Scan for the cell matching the given text and deliver its [x, y] coordinate at center. 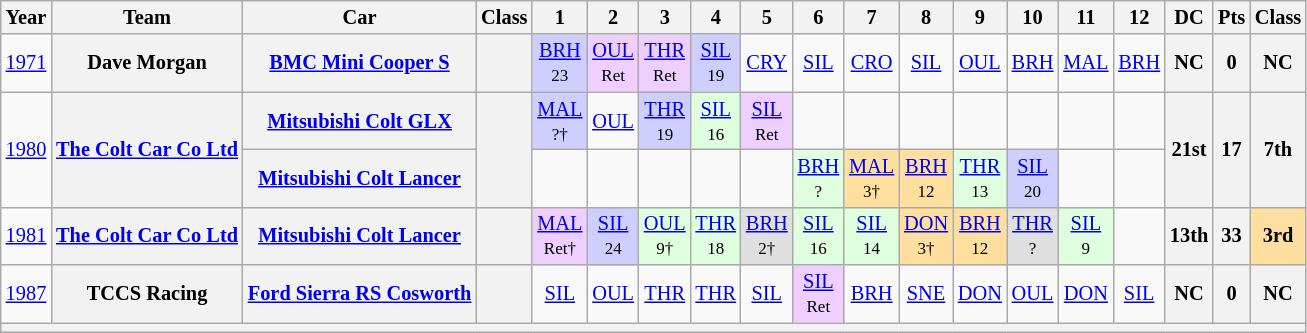
THR? [1033, 236]
MAL3† [872, 178]
1 [560, 17]
SIL9 [1086, 236]
7 [872, 17]
5 [767, 17]
Year [26, 17]
2 [613, 17]
CRY [767, 63]
THR18 [716, 236]
3 [665, 17]
THRRet [665, 63]
4 [716, 17]
11 [1086, 17]
9 [980, 17]
THR19 [665, 121]
8 [926, 17]
12 [1139, 17]
6 [819, 17]
BRH2† [767, 236]
1980 [26, 150]
SIL24 [613, 236]
MAL?† [560, 121]
1987 [26, 294]
21st [1189, 150]
DON3† [926, 236]
BRH? [819, 178]
7th [1278, 150]
Car [360, 17]
SIL14 [872, 236]
3rd [1278, 236]
CRO [872, 63]
DC [1189, 17]
SIL19 [716, 63]
Team [147, 17]
13th [1189, 236]
OUL9† [665, 236]
Pts [1232, 17]
SIL20 [1033, 178]
SNE [926, 294]
17 [1232, 150]
Mitsubishi Colt GLX [360, 121]
33 [1232, 236]
THR13 [980, 178]
Dave Morgan [147, 63]
1981 [26, 236]
TCCS Racing [147, 294]
10 [1033, 17]
Ford Sierra RS Cosworth [360, 294]
1971 [26, 63]
BRH23 [560, 63]
BMC Mini Cooper S [360, 63]
MALRet† [560, 236]
MAL [1086, 63]
OULRet [613, 63]
